Pinpoint the cell where the given text exists, returning its [x, y] midpoint coordinate. 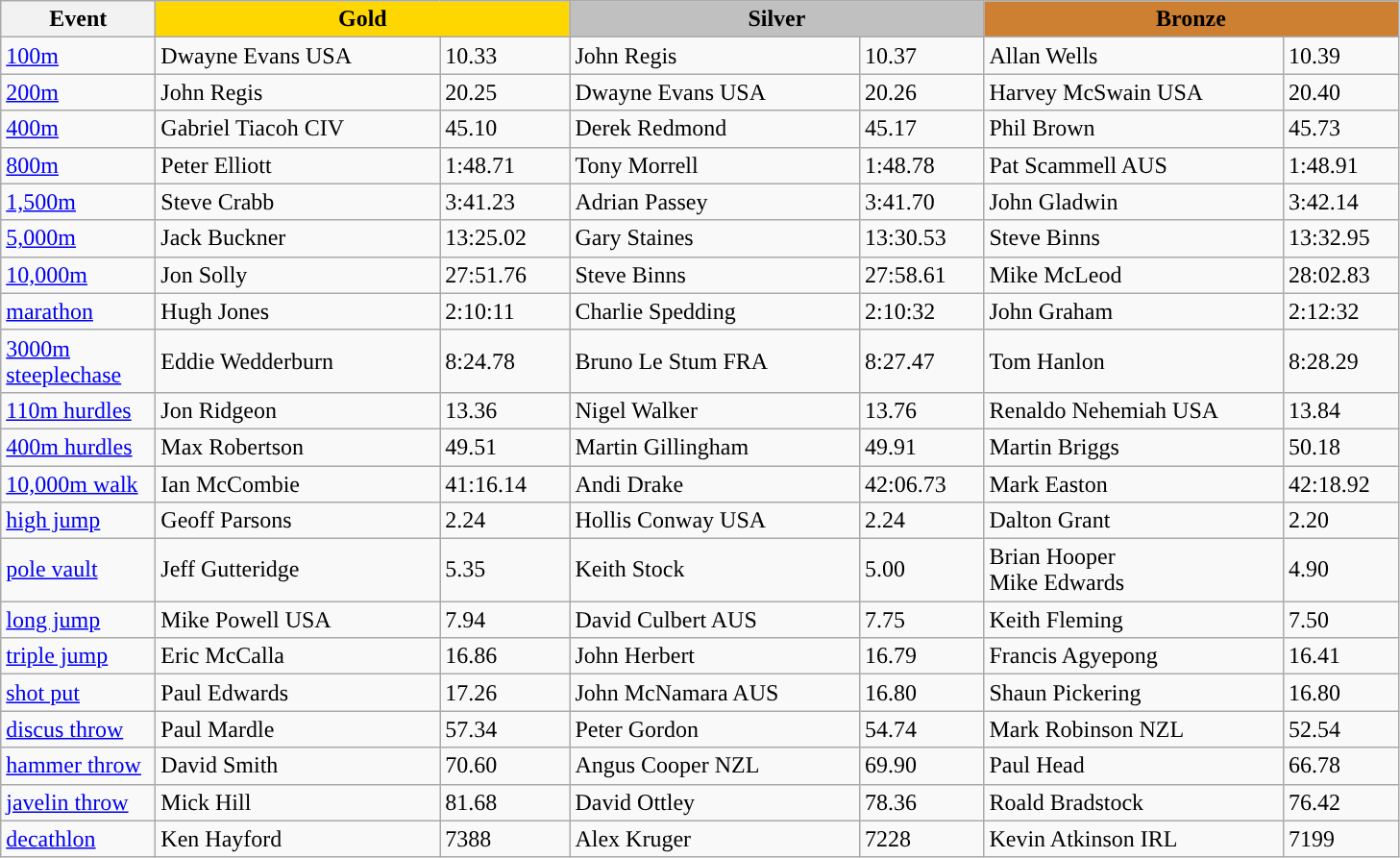
100m [79, 56]
John Graham [1134, 311]
69.90 [921, 766]
Mark Easton [1134, 483]
66.78 [1341, 766]
Tom Hanlon [1134, 361]
13:25.02 [505, 238]
400m hurdles [79, 447]
Jack Buckner [298, 238]
Tony Morrell [715, 165]
13.36 [505, 410]
13:32.95 [1341, 238]
Roald Bradstock [1134, 802]
8:24.78 [505, 361]
57.34 [505, 729]
1,500m [79, 202]
Keith Stock [715, 571]
110m hurdles [79, 410]
Eric McCalla [298, 656]
7199 [1341, 839]
Keith Fleming [1134, 620]
13:30.53 [921, 238]
javelin throw [79, 802]
Jon Solly [298, 275]
8:28.29 [1341, 361]
Brian Hooper Mike Edwards [1134, 571]
7.50 [1341, 620]
3000m steeplechase [79, 361]
42:06.73 [921, 483]
high jump [79, 521]
shot put [79, 693]
Steve Crabb [298, 202]
49.51 [505, 447]
7388 [505, 839]
50.18 [1341, 447]
5.00 [921, 571]
76.42 [1341, 802]
20.25 [505, 92]
Bronze [1191, 19]
Phil Brown [1134, 129]
7.75 [921, 620]
Gabriel Tiacoh CIV [298, 129]
2:10:11 [505, 311]
4.90 [1341, 571]
Hollis Conway USA [715, 521]
1:48.91 [1341, 165]
3:42.14 [1341, 202]
David Smith [298, 766]
Jeff Gutteridge [298, 571]
Francis Agyepong [1134, 656]
Derek Redmond [715, 129]
1:48.78 [921, 165]
Ian McCombie [298, 483]
Mike Powell USA [298, 620]
81.68 [505, 802]
16.86 [505, 656]
7228 [921, 839]
Mark Robinson NZL [1134, 729]
Dalton Grant [1134, 521]
10.33 [505, 56]
Event [79, 19]
David Ottley [715, 802]
3:41.23 [505, 202]
27:58.61 [921, 275]
20.40 [1341, 92]
hammer throw [79, 766]
54.74 [921, 729]
John Herbert [715, 656]
10.37 [921, 56]
8:27.47 [921, 361]
200m [79, 92]
13.84 [1341, 410]
400m [79, 129]
decathlon [79, 839]
Mike McLeod [1134, 275]
78.36 [921, 802]
10.39 [1341, 56]
Martin Gillingham [715, 447]
45.17 [921, 129]
16.79 [921, 656]
49.91 [921, 447]
27:51.76 [505, 275]
discus throw [79, 729]
5.35 [505, 571]
David Culbert AUS [715, 620]
Andi Drake [715, 483]
3:41.70 [921, 202]
Charlie Spedding [715, 311]
1:48.71 [505, 165]
52.54 [1341, 729]
Adrian Passey [715, 202]
Geoff Parsons [298, 521]
20.26 [921, 92]
7.94 [505, 620]
Alex Kruger [715, 839]
Peter Elliott [298, 165]
John Gladwin [1134, 202]
Peter Gordon [715, 729]
10,000m [79, 275]
Kevin Atkinson IRL [1134, 839]
Ken Hayford [298, 839]
Shaun Pickering [1134, 693]
Bruno Le Stum FRA [715, 361]
10,000m walk [79, 483]
long jump [79, 620]
Paul Mardle [298, 729]
Silver [776, 19]
Max Robertson [298, 447]
Martin Briggs [1134, 447]
Paul Head [1134, 766]
marathon [79, 311]
Paul Edwards [298, 693]
pole vault [79, 571]
2:12:32 [1341, 311]
5,000m [79, 238]
Harvey McSwain USA [1134, 92]
800m [79, 165]
Gold [363, 19]
Hugh Jones [298, 311]
Pat Scammell AUS [1134, 165]
Renaldo Nehemiah USA [1134, 410]
Eddie Wedderburn [298, 361]
2:10:32 [921, 311]
Allan Wells [1134, 56]
70.60 [505, 766]
2.20 [1341, 521]
41:16.14 [505, 483]
13.76 [921, 410]
Jon Ridgeon [298, 410]
17.26 [505, 693]
45.73 [1341, 129]
45.10 [505, 129]
42:18.92 [1341, 483]
Gary Staines [715, 238]
28:02.83 [1341, 275]
16.41 [1341, 656]
Mick Hill [298, 802]
John McNamara AUS [715, 693]
triple jump [79, 656]
Angus Cooper NZL [715, 766]
Nigel Walker [715, 410]
